Capture the cell that displays the provided text and extract its (x, y) central coordinate. 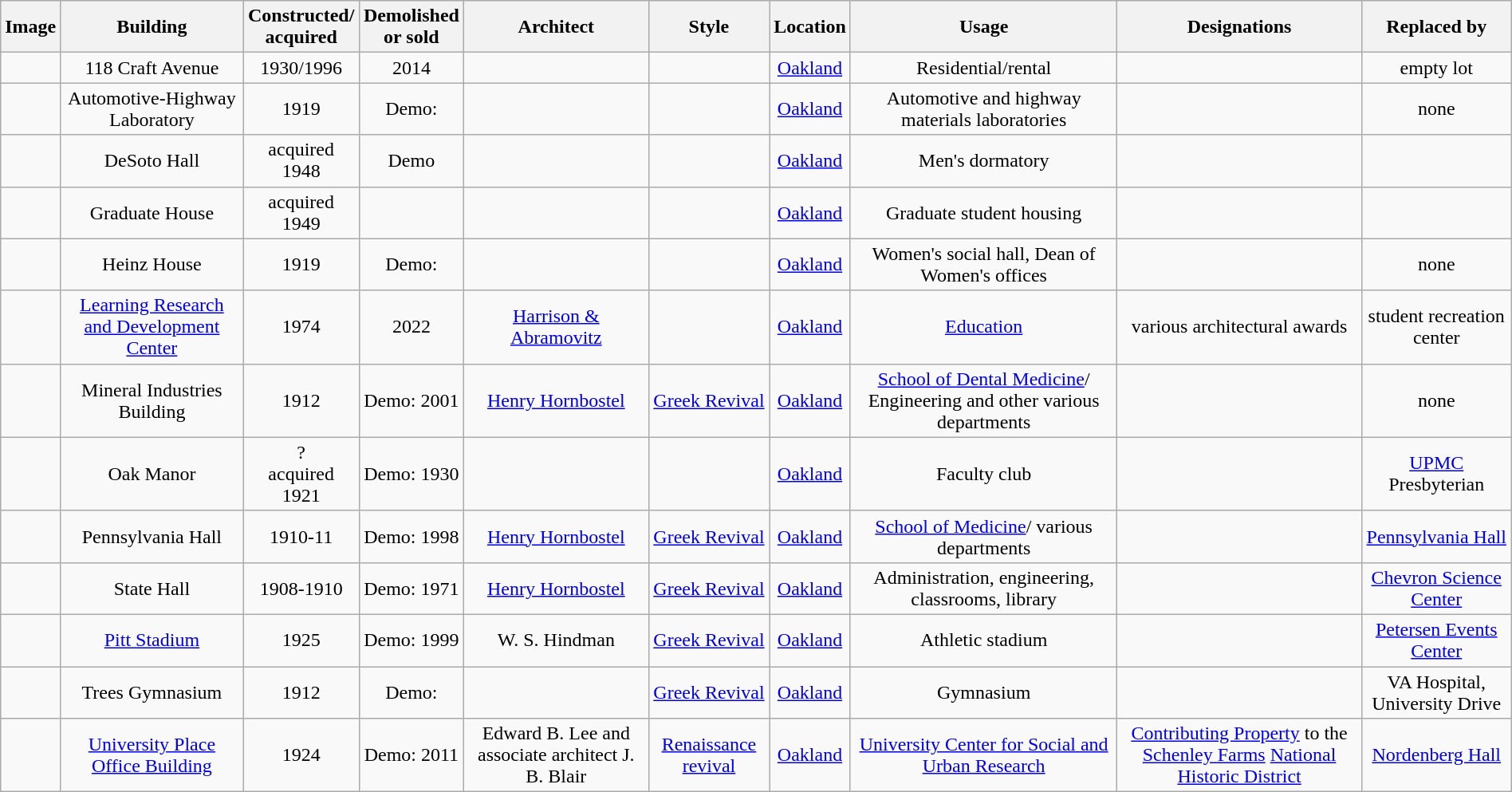
School of Dental Medicine/ Engineering and other various departments (984, 400)
2022 (411, 327)
Education (984, 327)
Harrison & Abramovitz (556, 327)
Style (708, 27)
Automotive and highway materials laboratories (984, 108)
Contributing Property to the Schenley Farms National Historic District (1239, 755)
empty lot (1436, 68)
University Place Office Building (152, 755)
Demo: 1998 (411, 536)
Mineral Industries Building (152, 400)
Demolishedor sold (411, 27)
Trees Gymnasium (152, 692)
Architect (556, 27)
118 Craft Avenue (152, 68)
Automotive-Highway Laboratory (152, 108)
Usage (984, 27)
?acquired 1921 (301, 474)
UPMC Presbyterian (1436, 474)
1910-11 (301, 536)
2014 (411, 68)
Heinz House (152, 265)
DeSoto Hall (152, 161)
VA Hospital, University Drive (1436, 692)
Demo: 2011 (411, 755)
Oak Manor (152, 474)
Petersen Events Center (1436, 640)
1925 (301, 640)
Demo: 2001 (411, 400)
Demo: 1930 (411, 474)
Constructed/acquired (301, 27)
Edward B. Lee and associate architect J. B. Blair (556, 755)
Graduate House (152, 212)
1930/1996 (301, 68)
Designations (1239, 27)
Image (30, 27)
Learning Research and Development Center (152, 327)
1974 (301, 327)
Replaced by (1436, 27)
Nordenberg Hall (1436, 755)
W. S. Hindman (556, 640)
Athletic stadium (984, 640)
Women's social hall, Dean of Women's offices (984, 265)
University Center for Social and Urban Research (984, 755)
Gymnasium (984, 692)
Renaissance revival (708, 755)
Residential/rental (984, 68)
Faculty club (984, 474)
Demo: 1971 (411, 589)
acquired 1949 (301, 212)
Pitt Stadium (152, 640)
1924 (301, 755)
1908-1910 (301, 589)
acquired 1948 (301, 161)
School of Medicine/ various departments (984, 536)
various architectural awards (1239, 327)
Location (810, 27)
State Hall (152, 589)
Building (152, 27)
student recreation center (1436, 327)
Administration, engineering, classrooms, library (984, 589)
Men's dormatory (984, 161)
Demo (411, 161)
Graduate student housing (984, 212)
Chevron Science Center (1436, 589)
Demo: 1999 (411, 640)
